Scan for the cell matching the given text and deliver its (X, Y) coordinate at center. 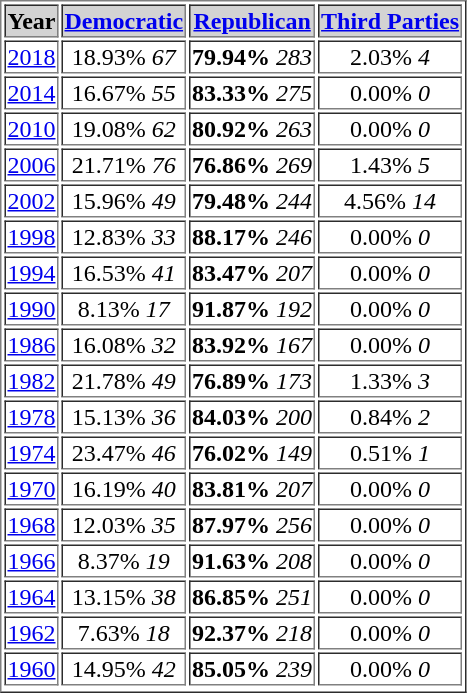
18.93% 67 (124, 56)
1994 (31, 272)
0.51% 1 (390, 452)
1982 (31, 380)
76.89% 173 (252, 380)
1960 (31, 668)
2006 (31, 164)
1.43% 5 (390, 164)
86.85% 251 (252, 596)
85.05% 239 (252, 668)
76.02% 149 (252, 452)
76.86% 269 (252, 164)
91.63% 208 (252, 560)
87.97% 256 (252, 524)
2018 (31, 56)
12.83% 33 (124, 236)
Republican (252, 20)
1998 (31, 236)
16.53% 41 (124, 272)
Third Parties (390, 20)
21.71% 76 (124, 164)
1974 (31, 452)
Democratic (124, 20)
79.48% 244 (252, 200)
8.13% 17 (124, 308)
83.81% 207 (252, 488)
80.92% 263 (252, 128)
8.37% 19 (124, 560)
83.47% 207 (252, 272)
1986 (31, 344)
88.17% 246 (252, 236)
1.33% 3 (390, 380)
0.84% 2 (390, 416)
1990 (31, 308)
2002 (31, 200)
2.03% 4 (390, 56)
1978 (31, 416)
91.87% 192 (252, 308)
14.95% 42 (124, 668)
16.67% 55 (124, 92)
1962 (31, 632)
1966 (31, 560)
83.33% 275 (252, 92)
12.03% 35 (124, 524)
23.47% 46 (124, 452)
84.03% 200 (252, 416)
19.08% 62 (124, 128)
15.13% 36 (124, 416)
1968 (31, 524)
16.08% 32 (124, 344)
13.15% 38 (124, 596)
79.94% 283 (252, 56)
92.37% 218 (252, 632)
15.96% 49 (124, 200)
1964 (31, 596)
21.78% 49 (124, 380)
Year (31, 20)
4.56% 14 (390, 200)
16.19% 40 (124, 488)
1970 (31, 488)
2010 (31, 128)
7.63% 18 (124, 632)
83.92% 167 (252, 344)
2014 (31, 92)
